Provide the (x, y) coordinate of the cell's center where the given text is located.  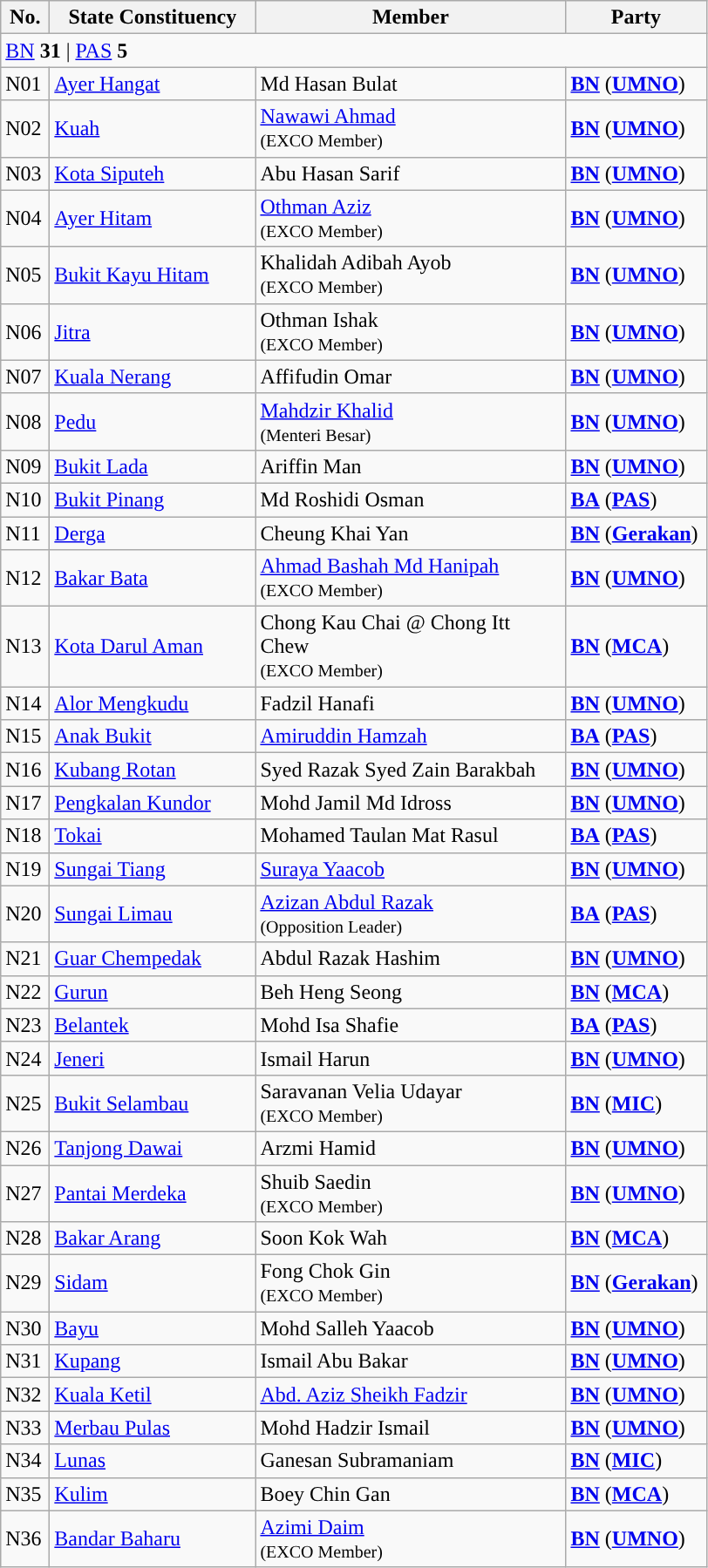
N08 (25, 422)
N13 (25, 647)
Bukit Pinang (153, 499)
Suraya Yaacob (411, 869)
Ismail Harun (411, 1058)
Ganesan Subramaniam (411, 1461)
Cheung Khai Yan (411, 533)
Syed Razak Syed Zain Barakbah (411, 770)
State Constituency (153, 17)
N34 (25, 1461)
Merbau Pulas (153, 1428)
Bukit Lada (153, 466)
N19 (25, 869)
Belantek (153, 1025)
N27 (25, 1192)
N15 (25, 736)
N26 (25, 1148)
N22 (25, 992)
Nawawi Ahmad (EXCO Member) (411, 129)
Tanjong Dawai (153, 1148)
Jeneri (153, 1058)
Anak Bukit (153, 736)
Bukit Kayu Hitam (153, 275)
N10 (25, 499)
N11 (25, 533)
Alor Mengkudu (153, 703)
Kota Darul Aman (153, 647)
N33 (25, 1428)
Abdul Razak Hashim (411, 959)
N17 (25, 803)
N09 (25, 466)
Bukit Selambau (153, 1103)
Md Hasan Bulat (411, 84)
Md Roshidi Osman (411, 499)
Chong Kau Chai @ Chong Itt Chew (EXCO Member) (411, 647)
N07 (25, 377)
Lunas (153, 1461)
Fadzil Hanafi (411, 703)
Sidam (153, 1283)
N03 (25, 173)
Boey Chin Gan (411, 1494)
N25 (25, 1103)
Kuala Ketil (153, 1395)
Pantai Merdeka (153, 1192)
Mohd Hadzir Ismail (411, 1428)
Kupang (153, 1361)
Azizan Abdul Razak (Opposition Leader) (411, 913)
Amiruddin Hamzah (411, 736)
Saravanan Velia Udayar (EXCO Member) (411, 1103)
N12 (25, 579)
N30 (25, 1328)
Pengkalan Kundor (153, 803)
Kuah (153, 129)
Khalidah Adibah Ayob (EXCO Member) (411, 275)
Mohd Isa Shafie (411, 1025)
Mohd Salleh Yaacob (411, 1328)
N36 (25, 1539)
Sungai Tiang (153, 869)
N29 (25, 1283)
Azimi Daim (EXCO Member) (411, 1539)
N18 (25, 836)
Ahmad Bashah Md Hanipah (EXCO Member) (411, 579)
N01 (25, 84)
Othman Ishak (EXCO Member) (411, 331)
Jitra (153, 331)
N16 (25, 770)
Soon Kok Wah (411, 1239)
N21 (25, 959)
No. (25, 17)
N31 (25, 1361)
Bakar Bata (153, 579)
Othman Aziz (EXCO Member) (411, 218)
Bakar Arang (153, 1239)
Kuala Nerang (153, 377)
N28 (25, 1239)
Bandar Baharu (153, 1539)
Tokai (153, 836)
Ismail Abu Bakar (411, 1361)
N20 (25, 913)
Party (637, 17)
Arzmi Hamid (411, 1148)
N23 (25, 1025)
N04 (25, 218)
Fong Chok Gin (EXCO Member) (411, 1283)
N05 (25, 275)
Mahdzir Khalid (Menteri Besar) (411, 422)
Ayer Hangat (153, 84)
Kubang Rotan (153, 770)
N06 (25, 331)
N32 (25, 1395)
N14 (25, 703)
Shuib Saedin (EXCO Member) (411, 1192)
Mohamed Taulan Mat Rasul (411, 836)
N02 (25, 129)
Derga (153, 533)
Guar Chempedak (153, 959)
Ariffin Man (411, 466)
Kulim (153, 1494)
Sungai Limau (153, 913)
Member (411, 17)
BN 31 | PAS 5 (354, 51)
Affifudin Omar (411, 377)
N35 (25, 1494)
Gurun (153, 992)
Abu Hasan Sarif (411, 173)
Bayu (153, 1328)
Kota Siputeh (153, 173)
Abd. Aziz Sheikh Fadzir (411, 1395)
Ayer Hitam (153, 218)
N24 (25, 1058)
Mohd Jamil Md Idross (411, 803)
Beh Heng Seong (411, 992)
Pedu (153, 422)
